Output the [x, y] coordinate of the center of the cell containing the given text.  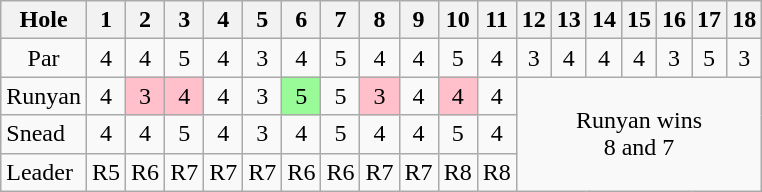
16 [674, 20]
R5 [106, 172]
7 [340, 20]
Leader [44, 172]
Runyan wins8 and 7 [638, 134]
Hole [44, 20]
Snead [44, 134]
12 [534, 20]
15 [638, 20]
2 [146, 20]
9 [418, 20]
11 [496, 20]
1 [106, 20]
18 [744, 20]
17 [710, 20]
13 [568, 20]
Par [44, 58]
8 [380, 20]
Runyan [44, 96]
10 [458, 20]
14 [604, 20]
6 [302, 20]
